Detect which cell encompasses the target text, then output its (X, Y) center coordinate. 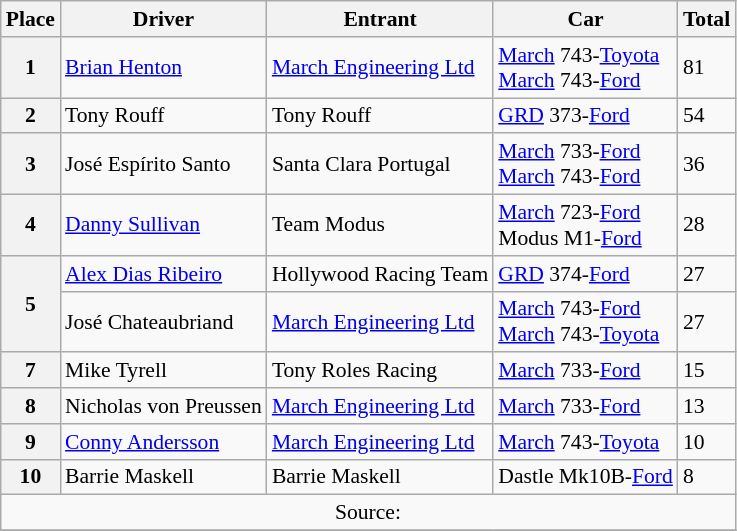
81 (706, 68)
4 (30, 226)
Tony Roles Racing (380, 371)
Danny Sullivan (164, 226)
Total (706, 19)
Place (30, 19)
Source: (368, 513)
Hollywood Racing Team (380, 274)
Driver (164, 19)
Alex Dias Ribeiro (164, 274)
GRD 374-Ford (586, 274)
7 (30, 371)
Mike Tyrell (164, 371)
13 (706, 406)
36 (706, 164)
José Espírito Santo (164, 164)
José Chateaubriand (164, 322)
15 (706, 371)
1 (30, 68)
March 723-FordModus M1-Ford (586, 226)
Entrant (380, 19)
Conny Andersson (164, 442)
March 743-ToyotaMarch 743-Ford (586, 68)
Dastle Mk10B-Ford (586, 477)
2 (30, 116)
March 743-FordMarch 743-Toyota (586, 322)
Santa Clara Portugal (380, 164)
Car (586, 19)
9 (30, 442)
March 733-FordMarch 743-Ford (586, 164)
3 (30, 164)
March 743-Toyota (586, 442)
Team Modus (380, 226)
54 (706, 116)
28 (706, 226)
GRD 373-Ford (586, 116)
Nicholas von Preussen (164, 406)
5 (30, 304)
Brian Henton (164, 68)
